Return (x, y) of the center of cell containing provided text 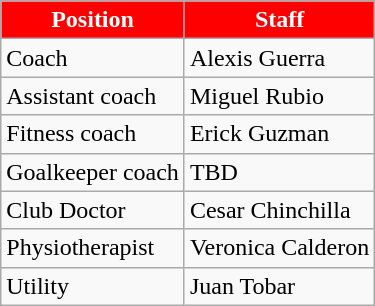
Fitness coach (93, 134)
TBD (279, 172)
Alexis Guerra (279, 58)
Staff (279, 20)
Utility (93, 286)
Physiotherapist (93, 248)
Miguel Rubio (279, 96)
Club Doctor (93, 210)
Cesar Chinchilla (279, 210)
Juan Tobar (279, 286)
Goalkeeper coach (93, 172)
Position (93, 20)
Assistant coach (93, 96)
Coach (93, 58)
Erick Guzman (279, 134)
Veronica Calderon (279, 248)
